Capture the cell that displays the provided text and extract its [x, y] central coordinate. 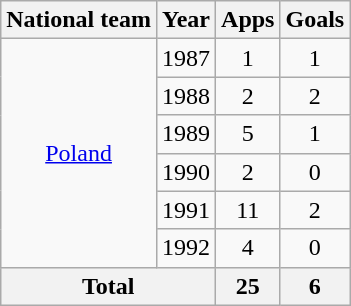
Goals [315, 20]
6 [315, 286]
11 [248, 210]
Year [186, 20]
1992 [186, 248]
5 [248, 134]
National team [79, 20]
1987 [186, 58]
Total [108, 286]
1990 [186, 172]
4 [248, 248]
Apps [248, 20]
1988 [186, 96]
Poland [79, 153]
1989 [186, 134]
25 [248, 286]
1991 [186, 210]
